Find where the given text appears and provide that cell's center as (X, Y) coordinate. 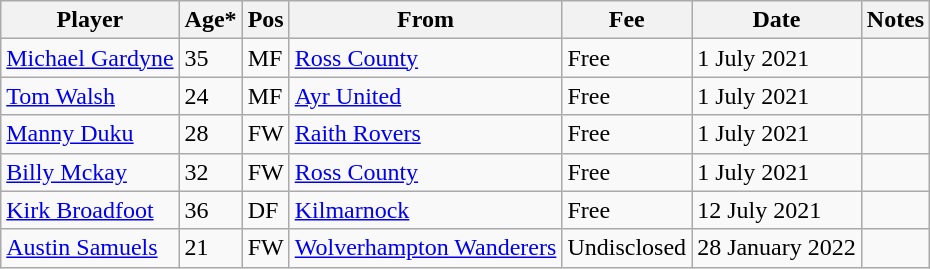
Austin Samuels (90, 248)
Tom Walsh (90, 96)
36 (210, 210)
From (426, 20)
Fee (627, 20)
12 July 2021 (777, 210)
Notes (895, 20)
21 (210, 248)
Undisclosed (627, 248)
Manny Duku (90, 134)
32 (210, 172)
Raith Rovers (426, 134)
Date (777, 20)
Player (90, 20)
Ayr United (426, 96)
35 (210, 58)
Wolverhampton Wanderers (426, 248)
Billy Mckay (90, 172)
Michael Gardyne (90, 58)
Kirk Broadfoot (90, 210)
DF (266, 210)
Kilmarnock (426, 210)
28 January 2022 (777, 248)
Age* (210, 20)
Pos (266, 20)
24 (210, 96)
28 (210, 134)
